Return the (X, Y) coordinate for the center point of the cell that contains the specified text.  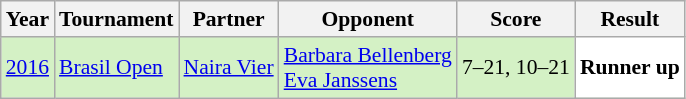
Brasil Open (116, 68)
Partner (229, 19)
Runner up (630, 68)
Naira Vier (229, 68)
Tournament (116, 19)
2016 (28, 68)
Opponent (368, 19)
Year (28, 19)
7–21, 10–21 (516, 68)
Score (516, 19)
Result (630, 19)
Barbara Bellenberg Eva Janssens (368, 68)
